From the cell containing the given text, extract its center point as (x, y) coordinate. 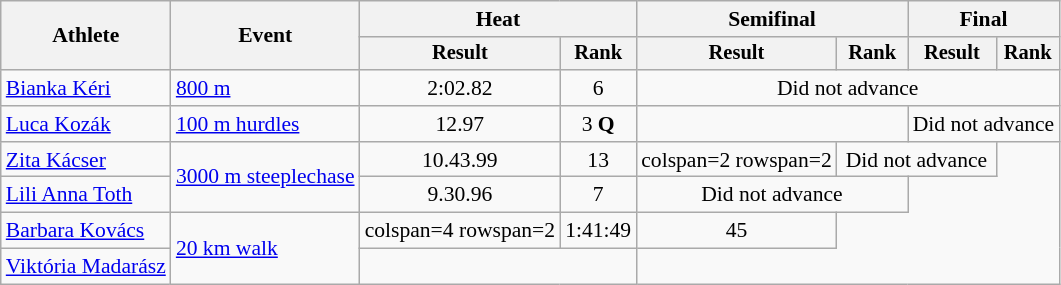
Event (266, 36)
3 Q (598, 124)
7 (598, 195)
2:02.82 (460, 88)
Athlete (86, 36)
6 (598, 88)
10.43.99 (460, 160)
Semifinal (772, 19)
3000 m steeplechase (266, 178)
Barbara Kovács (86, 231)
colspan=2 rowspan=2 (736, 160)
Final (984, 19)
Luca Kozák (86, 124)
Zita Kácser (86, 160)
Heat (498, 19)
Viktória Madarász (86, 267)
12.97 (460, 124)
13 (598, 160)
45 (736, 231)
Bianka Kéri (86, 88)
Lili Anna Toth (86, 195)
800 m (266, 88)
9.30.96 (460, 195)
20 km walk (266, 248)
1:41:49 (598, 231)
100 m hurdles (266, 124)
colspan=4 rowspan=2 (460, 231)
